Search for the cell housing the specified text and yield its (X, Y) center coordinate. 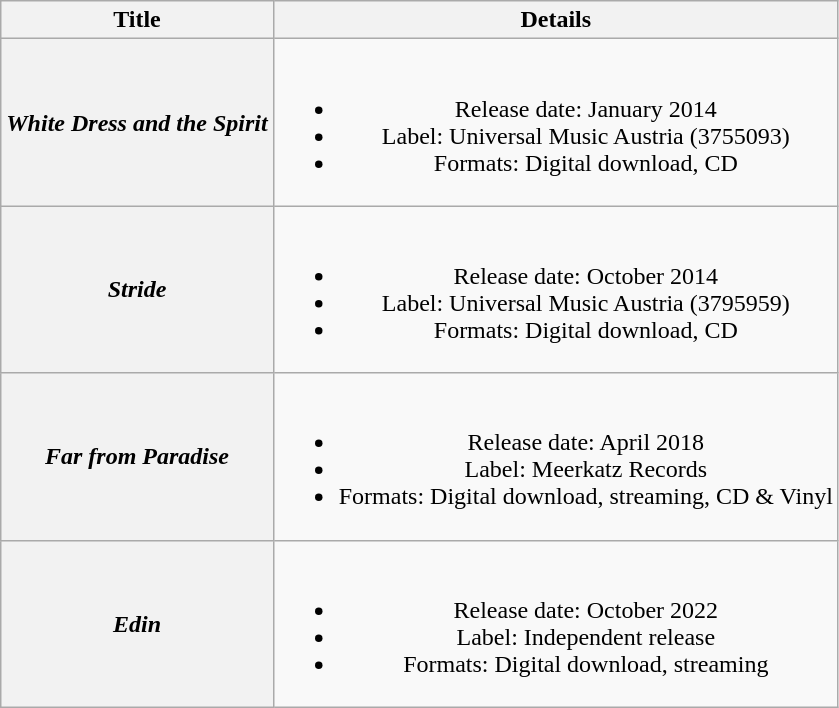
Details (556, 20)
Edin (137, 624)
Stride (137, 290)
Release date: October 2022Label: Independent releaseFormats: Digital download, streaming (556, 624)
Release date: January 2014Label: Universal Music Austria (3755093)Formats: Digital download, CD (556, 122)
White Dress and the Spirit (137, 122)
Release date: April 2018Label: Meerkatz RecordsFormats: Digital download, streaming, CD & Vinyl (556, 456)
Far from Paradise (137, 456)
Release date: October 2014Label: Universal Music Austria (3795959)Formats: Digital download, CD (556, 290)
Title (137, 20)
